Provide the (x, y) coordinate of the cell's center where the given text is located.  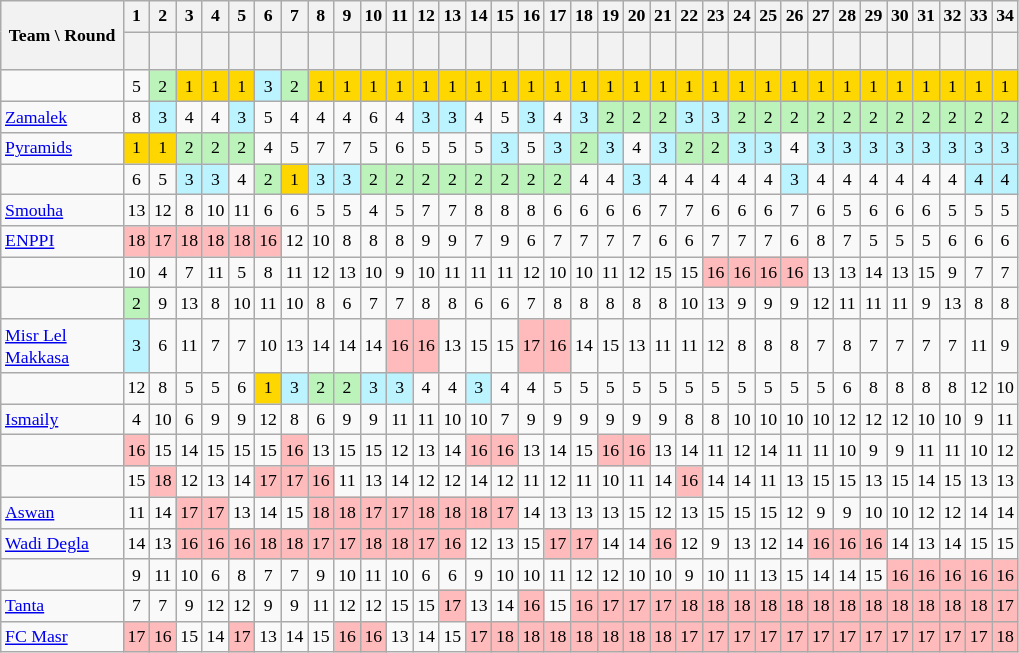
ENPPI (62, 242)
25 (768, 16)
31 (926, 16)
24 (742, 16)
34 (1005, 16)
29 (873, 16)
23 (715, 16)
Aswan (62, 512)
Ismaily (62, 420)
Tanta (62, 606)
19 (610, 16)
30 (900, 16)
Pyramids (62, 148)
33 (979, 16)
26 (794, 16)
Zamalek (62, 116)
Smouha (62, 210)
Wadi Degla (62, 544)
FC Masr (62, 636)
22 (689, 16)
Misr Lel Makkasa (62, 346)
28 (847, 16)
32 (952, 16)
27 (821, 16)
21 (663, 16)
20 (636, 16)
Team \ Round (62, 36)
